Detect which cell encompasses the target text, then output its (x, y) center coordinate. 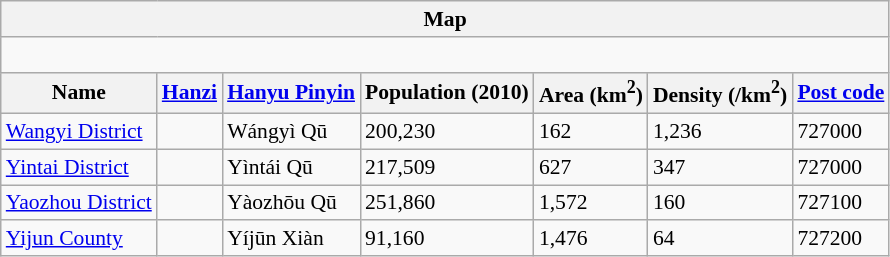
Yijun County (79, 239)
727100 (840, 203)
Area (km2) (591, 92)
Density (/km2) (720, 92)
162 (591, 132)
1,236 (720, 132)
Yintai District (79, 167)
91,160 (447, 239)
Map (446, 19)
Yìntái Qū (291, 167)
Wangyi District (79, 132)
1,572 (591, 203)
Yaozhou District (79, 203)
200,230 (447, 132)
64 (720, 239)
Yàozhōu Qū (291, 203)
Hanzi (190, 92)
Name (79, 92)
727200 (840, 239)
Population (2010) (447, 92)
Hanyu Pinyin (291, 92)
347 (720, 167)
Post code (840, 92)
Yíjūn Xiàn (291, 239)
627 (591, 167)
Wángyì Qū (291, 132)
251,860 (447, 203)
1,476 (591, 239)
217,509 (447, 167)
160 (720, 203)
